Locate the cell with the specified text and output its [x, y] center coordinate. 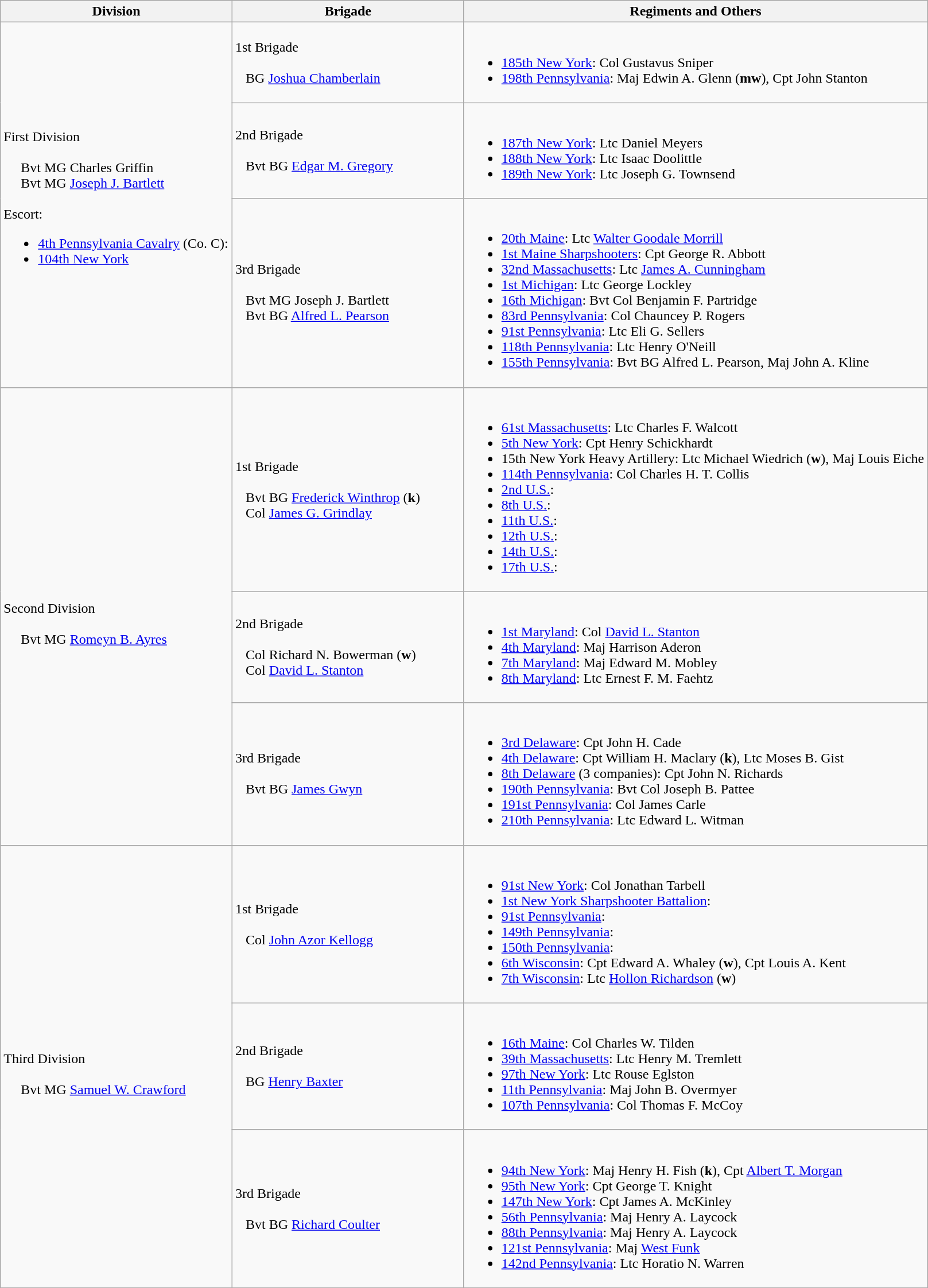
1st Brigade Col John Azor Kellogg [348, 924]
3rd Brigade Bvt BG Richard Coulter [348, 1208]
2nd Brigade BG Henry Baxter [348, 1066]
2nd Brigade Col Richard N. Bowerman (w) Col David L. Stanton [348, 647]
3rd Brigade Bvt MG Joseph J. Bartlett Bvt BG Alfred L. Pearson [348, 293]
Regiments and Others [696, 11]
Brigade [348, 11]
Second Division Bvt MG Romeyn B. Ayres [117, 616]
1st Brigade BG Joshua Chamberlain [348, 63]
187th New York: Ltc Daniel Meyers188th New York: Ltc Isaac Doolittle189th New York: Ltc Joseph G. Townsend [696, 150]
1st Maryland: Col David L. Stanton4th Maryland: Maj Harrison Aderon7th Maryland: Maj Edward M. Mobley8th Maryland: Ltc Ernest F. M. Faehtz [696, 647]
2nd Brigade Bvt BG Edgar M. Gregory [348, 150]
1st Brigade Bvt BG Frederick Winthrop (k) Col James G. Grindlay [348, 489]
3rd Brigade Bvt BG James Gwyn [348, 774]
Division [117, 11]
185th New York: Col Gustavus Sniper198th Pennsylvania: Maj Edwin A. Glenn (mw), Cpt John Stanton [696, 63]
First Division Bvt MG Charles Griffin Bvt MG Joseph J. Bartlett Escort:4th Pennsylvania Cavalry (Co. C):104th New York [117, 205]
Third Division Bvt MG Samuel W. Crawford [117, 1066]
